Locate the cell with the specified text and output its [x, y] center coordinate. 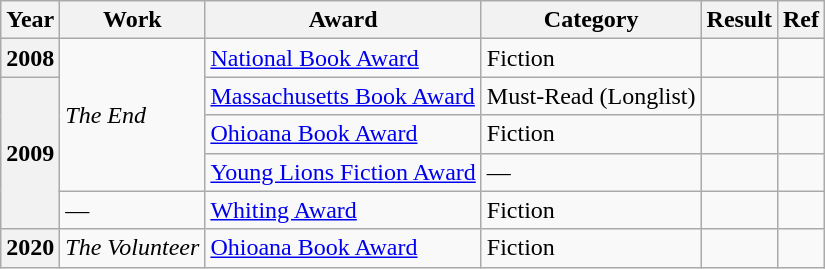
Whiting Award [343, 210]
Work [132, 20]
Ref [800, 20]
Massachusetts Book Award [343, 96]
2008 [30, 58]
2020 [30, 248]
Young Lions Fiction Award [343, 172]
National Book Award [343, 58]
The End [132, 115]
Year [30, 20]
Award [343, 20]
2009 [30, 153]
Must-Read (Longlist) [591, 96]
Result [739, 20]
The Volunteer [132, 248]
Category [591, 20]
